Capture the cell that displays the provided text and extract its [X, Y] central coordinate. 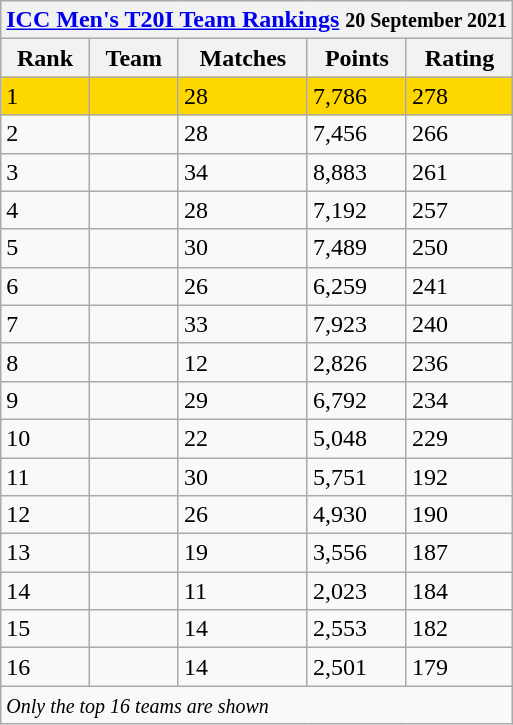
Rank [46, 58]
15 [46, 629]
3,556 [356, 553]
3 [46, 172]
261 [459, 172]
192 [459, 477]
266 [459, 134]
7 [46, 324]
16 [46, 667]
6 [46, 286]
22 [242, 438]
9 [46, 400]
7,192 [356, 210]
234 [459, 400]
29 [242, 400]
6,259 [356, 286]
182 [459, 629]
19 [242, 553]
236 [459, 362]
33 [242, 324]
257 [459, 210]
34 [242, 172]
2 [46, 134]
4,930 [356, 515]
2,553 [356, 629]
10 [46, 438]
2,023 [356, 591]
7,786 [356, 96]
Rating [459, 58]
229 [459, 438]
7,456 [356, 134]
4 [46, 210]
Only the top 16 teams are shown [257, 705]
2,501 [356, 667]
13 [46, 553]
1 [46, 96]
240 [459, 324]
184 [459, 591]
190 [459, 515]
5,751 [356, 477]
7,489 [356, 248]
179 [459, 667]
7,923 [356, 324]
ICC Men's T20I Team Rankings 20 September 2021 [257, 20]
8 [46, 362]
5 [46, 248]
2,826 [356, 362]
Team [134, 58]
241 [459, 286]
5,048 [356, 438]
Points [356, 58]
278 [459, 96]
Matches [242, 58]
8,883 [356, 172]
6,792 [356, 400]
250 [459, 248]
187 [459, 553]
